From the cell containing the given text, extract its center point as (X, Y) coordinate. 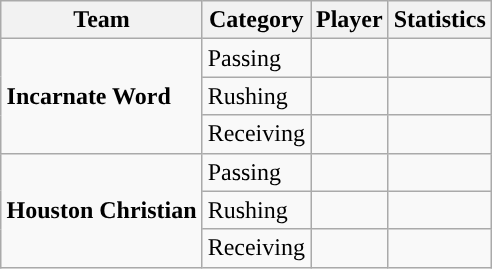
Team (102, 20)
Statistics (440, 20)
Incarnate Word (102, 96)
Houston Christian (102, 210)
Category (256, 20)
Player (349, 20)
